Locate the cell with the specified text and output its [x, y] center coordinate. 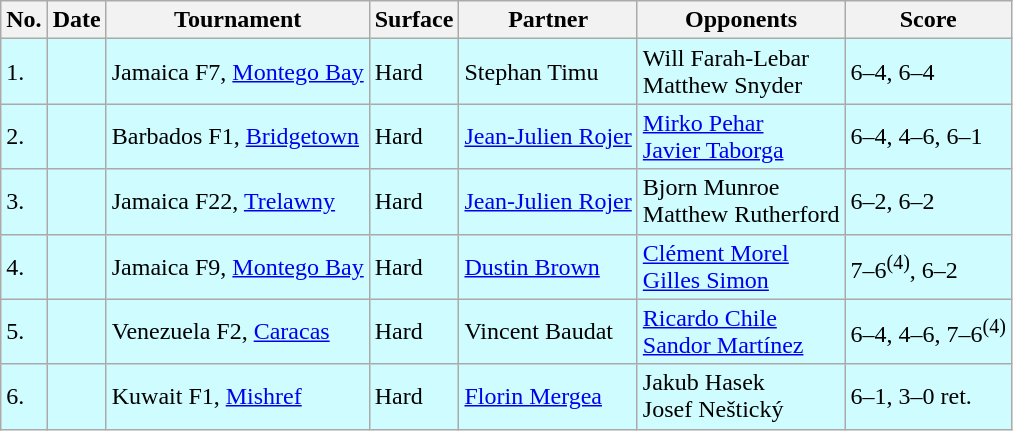
6. [24, 396]
Clément Morel Gilles Simon [741, 266]
Venezuela F2, Caracas [238, 332]
2. [24, 136]
Date [76, 20]
Surface [414, 20]
3. [24, 202]
Vincent Baudat [548, 332]
6–4, 6–4 [928, 72]
6–4, 4–6, 6–1 [928, 136]
Stephan Timu [548, 72]
Opponents [741, 20]
5. [24, 332]
Jamaica F9, Montego Bay [238, 266]
No. [24, 20]
Jamaica F22, Trelawny [238, 202]
6–1, 3–0 ret. [928, 396]
1. [24, 72]
Barbados F1, Bridgetown [238, 136]
Dustin Brown [548, 266]
6–4, 4–6, 7–6(4) [928, 332]
6–2, 6–2 [928, 202]
Kuwait F1, Mishref [238, 396]
Partner [548, 20]
7–6(4), 6–2 [928, 266]
Mirko Pehar Javier Taborga [741, 136]
Ricardo Chile Sandor Martínez [741, 332]
Score [928, 20]
Bjorn Munroe Matthew Rutherford [741, 202]
4. [24, 266]
Tournament [238, 20]
Jakub Hasek Josef Neštický [741, 396]
Will Farah-Lebar Matthew Snyder [741, 72]
Florin Mergea [548, 396]
Jamaica F7, Montego Bay [238, 72]
